Capture the cell that displays the provided text and extract its (X, Y) central coordinate. 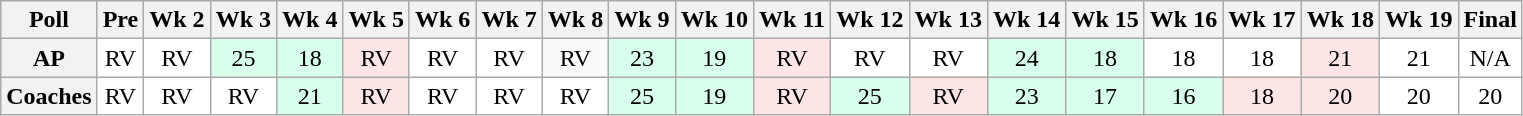
17 (1105, 96)
16 (1183, 96)
Wk 7 (509, 20)
Wk 11 (792, 20)
Wk 10 (714, 20)
Wk 16 (1183, 20)
Wk 5 (376, 20)
Wk 8 (575, 20)
Poll (49, 20)
Wk 13 (948, 20)
Wk 4 (310, 20)
Wk 19 (1419, 20)
Wk 14 (1026, 20)
Wk 18 (1340, 20)
Coaches (49, 96)
Wk 6 (442, 20)
Wk 12 (870, 20)
Pre (120, 20)
AP (49, 58)
Final (1490, 20)
Wk 15 (1105, 20)
Wk 9 (642, 20)
Wk 3 (243, 20)
Wk 2 (177, 20)
Wk 17 (1262, 20)
24 (1026, 58)
N/A (1490, 58)
